Find where the given text appears and provide that cell's center as [X, Y] coordinate. 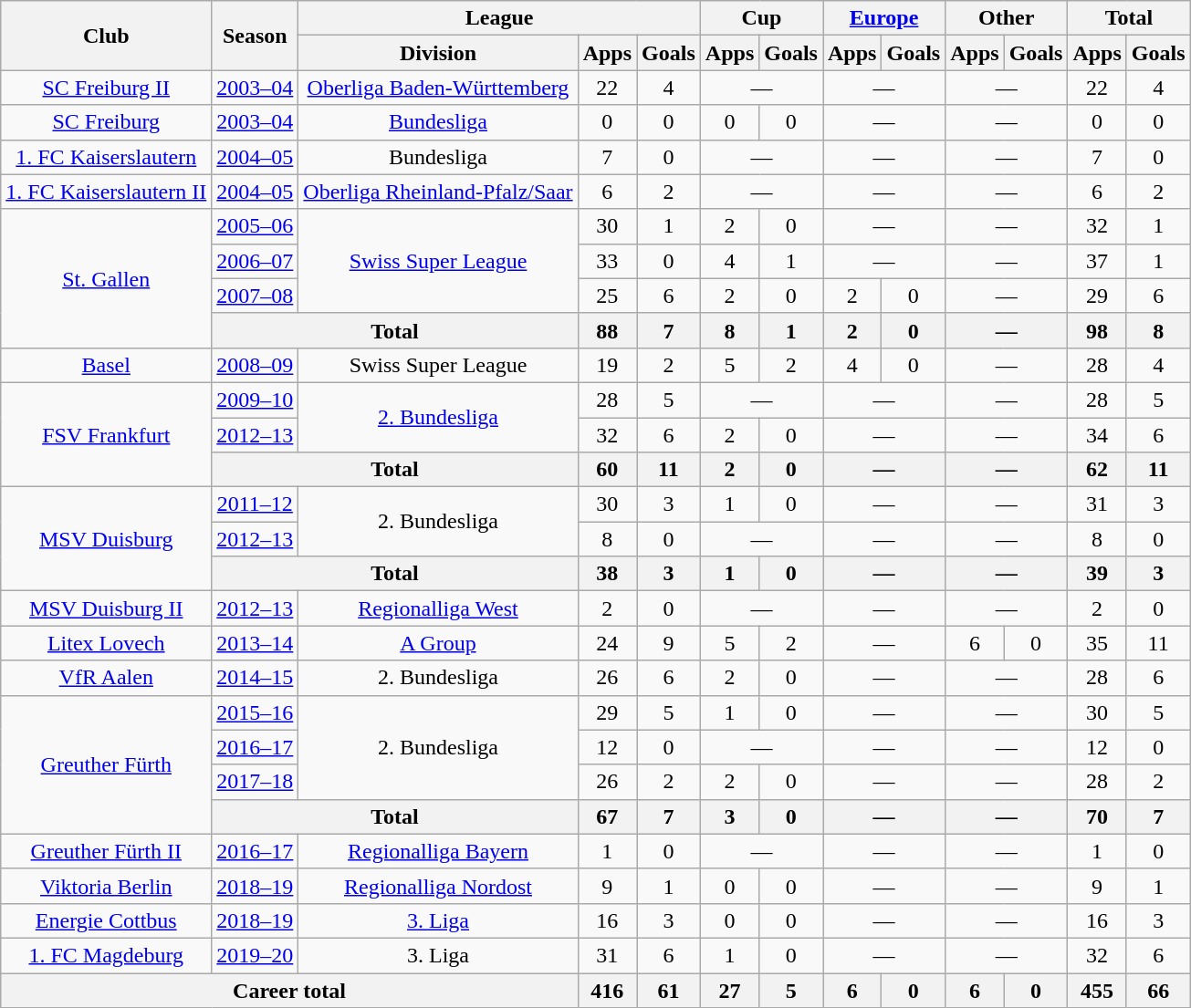
Greuther Fürth [106, 764]
2007–08 [256, 296]
A Group [438, 643]
2011–12 [256, 504]
67 [607, 816]
Greuther Fürth II [106, 851]
61 [669, 990]
455 [1097, 990]
Oberliga Baden-Württemberg [438, 88]
MSV Duisburg [106, 539]
98 [1097, 330]
St. Gallen [106, 278]
1. FC Kaiserslautern [106, 157]
2015–16 [256, 712]
Season [256, 36]
Regionalliga Nordost [438, 886]
Energie Cottbus [106, 920]
35 [1097, 643]
24 [607, 643]
2006–07 [256, 261]
39 [1097, 574]
2017–18 [256, 782]
Division [438, 53]
Basel [106, 365]
34 [1097, 435]
2013–14 [256, 643]
2009–10 [256, 400]
2019–20 [256, 955]
416 [607, 990]
Oberliga Rheinland-Pfalz/Saar [438, 192]
SC Freiburg II [106, 88]
VfR Aalen [106, 678]
37 [1097, 261]
70 [1097, 816]
88 [607, 330]
Cup [761, 18]
MSV Duisburg II [106, 608]
1. FC Magdeburg [106, 955]
62 [1097, 470]
Litex Lovech [106, 643]
Europe [884, 18]
66 [1158, 990]
Career total [289, 990]
Other [1007, 18]
60 [607, 470]
Club [106, 36]
2008–09 [256, 365]
38 [607, 574]
25 [607, 296]
33 [607, 261]
Viktoria Berlin [106, 886]
League [499, 18]
SC Freiburg [106, 122]
2014–15 [256, 678]
2005–06 [256, 226]
Regionalliga Bayern [438, 851]
Regionalliga West [438, 608]
27 [729, 990]
FSV Frankfurt [106, 434]
1. FC Kaiserslautern II [106, 192]
19 [607, 365]
